Find where the given text appears and provide that cell's center as [X, Y] coordinate. 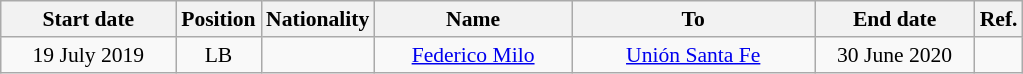
Start date [88, 19]
Unión Santa Fe [694, 55]
30 June 2020 [895, 55]
Position [218, 19]
Federico Milo [473, 55]
To [694, 19]
Nationality [318, 19]
Ref. [999, 19]
End date [895, 19]
LB [218, 55]
Name [473, 19]
19 July 2019 [88, 55]
